Capture the cell that displays the provided text and extract its [X, Y] central coordinate. 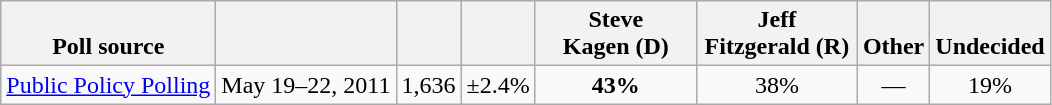
May 19–22, 2011 [306, 85]
SteveKagen (D) [616, 34]
Undecided [990, 34]
19% [990, 85]
±2.4% [498, 85]
Other [893, 34]
38% [776, 85]
Poll source [108, 34]
Public Policy Polling [108, 85]
JeffFitzgerald (R) [776, 34]
43% [616, 85]
— [893, 85]
1,636 [428, 85]
